Return [X, Y] of the center of cell containing provided text 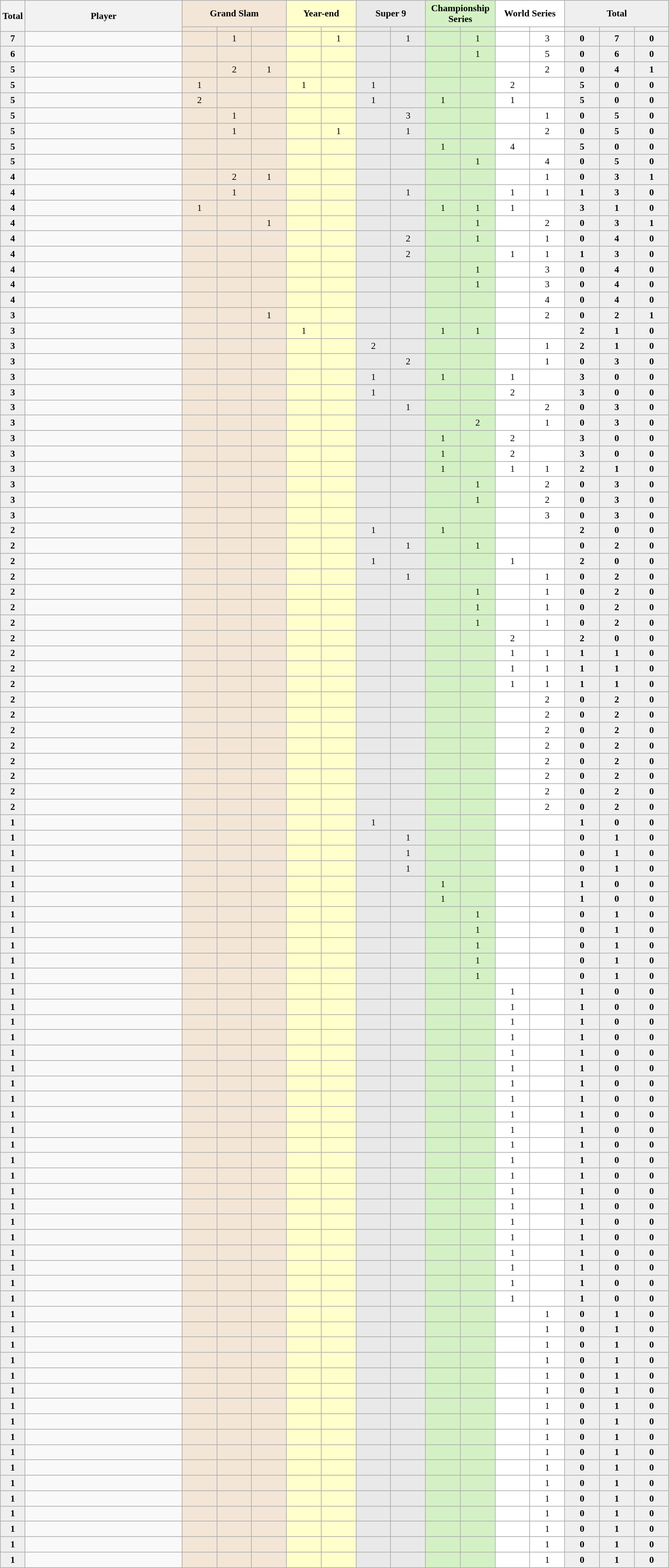
Player [104, 16]
World Series [530, 14]
Grand Slam [234, 14]
Championship Series [461, 14]
Super 9 [391, 14]
Year-end [321, 14]
